Return (X, Y) of the center of cell containing provided text 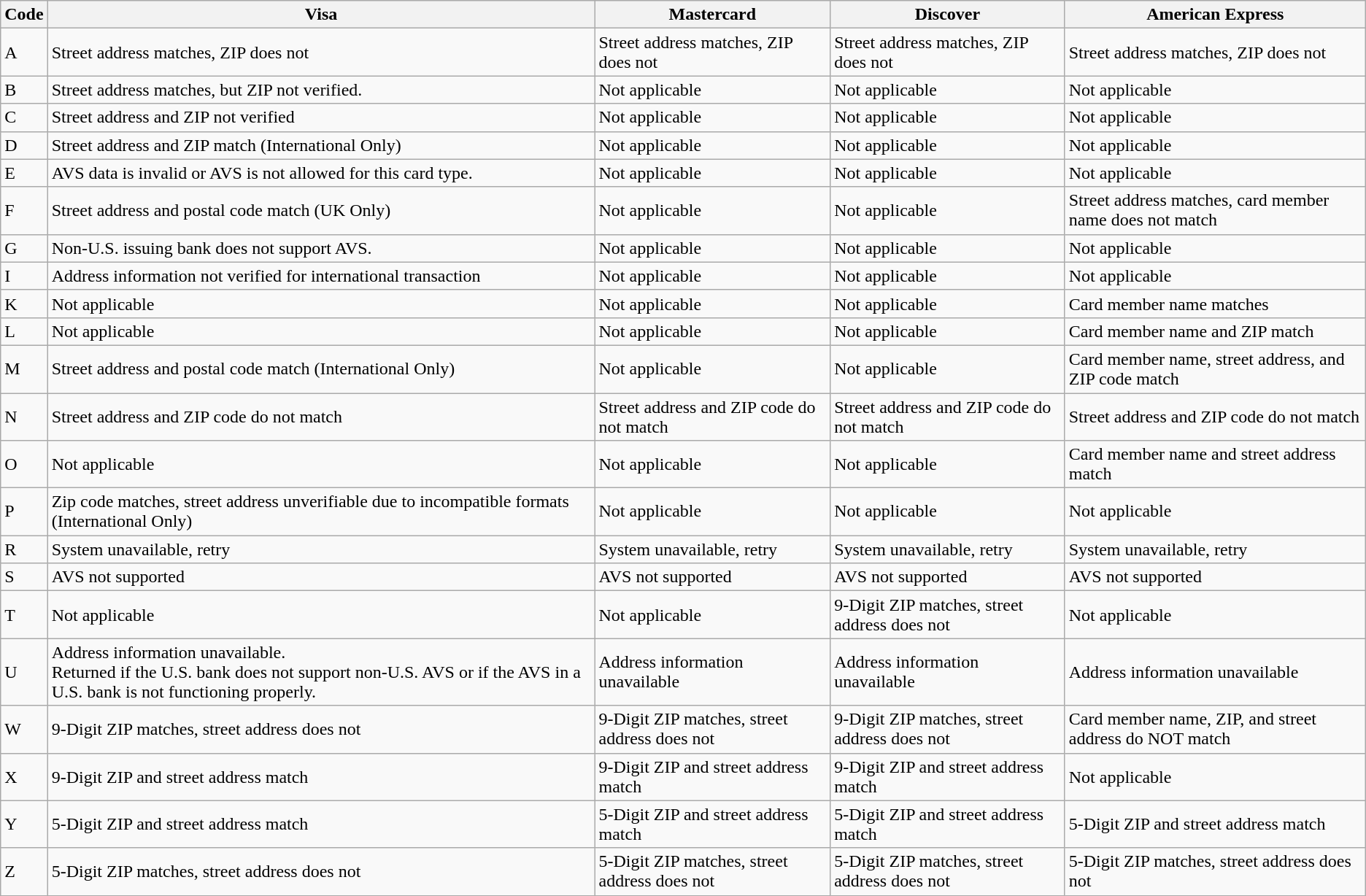
R (24, 549)
T (24, 614)
D (24, 145)
Street address and postal code match (UK Only) (321, 210)
L (24, 331)
Code (24, 15)
Street address and ZIP not verified (321, 117)
G (24, 248)
I (24, 276)
S (24, 577)
C (24, 117)
Address information not verified for international transaction (321, 276)
N (24, 416)
Street address and postal code match (International Only) (321, 369)
Zip code matches, street address unverifiable due to incompatible formats (International Only) (321, 512)
K (24, 304)
B (24, 90)
Street address matches, card member name does not match (1215, 210)
Non-U.S. issuing bank does not support AVS. (321, 248)
P (24, 512)
Z (24, 871)
Mastercard (712, 15)
Card member name matches (1215, 304)
Street address matches, but ZIP not verified. (321, 90)
F (24, 210)
American Express (1215, 15)
Card member name and ZIP match (1215, 331)
Card member name, street address, and ZIP code match (1215, 369)
Discover (948, 15)
Card member name and street address match (1215, 464)
AVS data is invalid or AVS is not allowed for this card type. (321, 173)
Card member name, ZIP, and street address do NOT match (1215, 730)
E (24, 173)
X (24, 776)
M (24, 369)
W (24, 730)
Street address and ZIP match (International Only) (321, 145)
Visa (321, 15)
O (24, 464)
A (24, 53)
Y (24, 824)
U (24, 672)
Address information unavailable.Returned if the U.S. bank does not support non-U.S. AVS or if the AVS in a U.S. bank is not functioning properly. (321, 672)
